Locate the cell with the specified text and output its [X, Y] center coordinate. 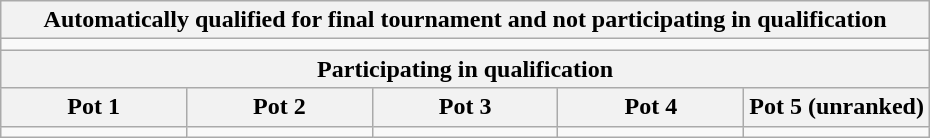
Pot 3 [465, 107]
Pot 5 (unranked) [837, 107]
Pot 2 [279, 107]
Participating in qualification [466, 69]
Automatically qualified for final tournament and not participating in qualification [466, 20]
Pot 4 [651, 107]
Pot 1 [94, 107]
